Scan for the cell matching the given text and deliver its [x, y] coordinate at center. 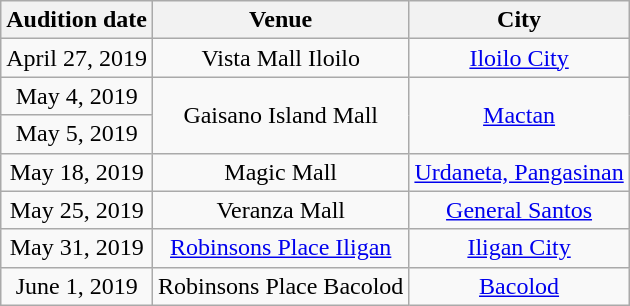
Urdaneta, Pangasinan [519, 172]
Robinsons Place Bacolod [281, 286]
May 31, 2019 [77, 248]
Iligan City [519, 248]
Robinsons Place Iligan [281, 248]
Bacolod [519, 286]
Venue [281, 20]
May 25, 2019 [77, 210]
May 5, 2019 [77, 134]
Magic Mall [281, 172]
Mactan [519, 115]
Iloilo City [519, 58]
May 18, 2019 [77, 172]
General Santos [519, 210]
Audition date [77, 20]
May 4, 2019 [77, 96]
City [519, 20]
Vista Mall Iloilo [281, 58]
June 1, 2019 [77, 286]
Gaisano Island Mall [281, 115]
Veranza Mall [281, 210]
April 27, 2019 [77, 58]
